Identify which cell holds the provided text, then report its [X, Y] central coordinate. 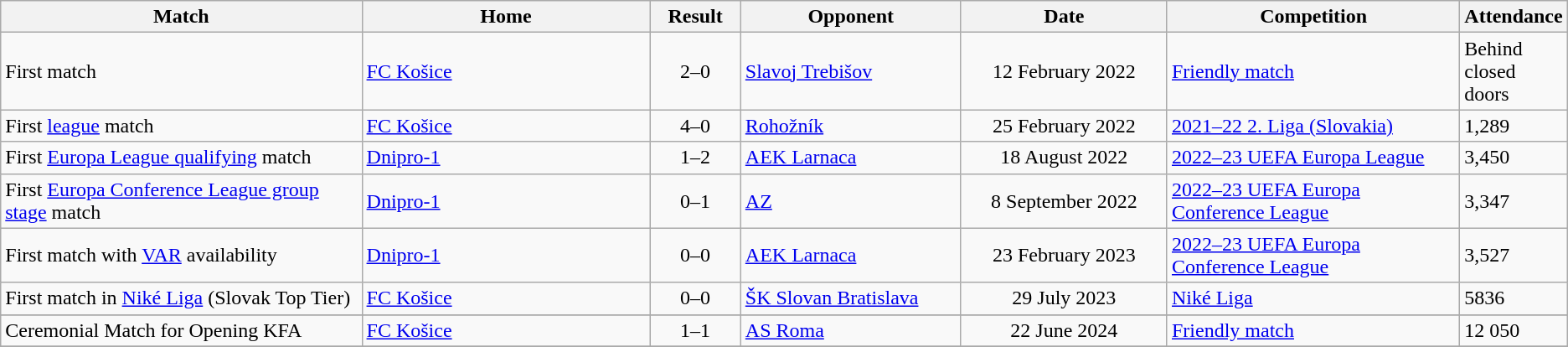
Behind closed doors [1514, 71]
Opponent [851, 17]
29 July 2023 [1064, 298]
AS Roma [851, 330]
First league match [181, 126]
First match with VAR availability [181, 255]
3,527 [1514, 255]
5836 [1514, 298]
First match [181, 71]
First match in Niké Liga (Slovak Top Tier) [181, 298]
1–1 [695, 330]
12 February 2022 [1064, 71]
Home [506, 17]
Date [1064, 17]
Niké Liga [1313, 298]
Rohožník [851, 126]
Result [695, 17]
2021–22 2. Liga (Slovakia) [1313, 126]
Slavoj Trebišov [851, 71]
First Europa Conference League group stage match [181, 201]
2–0 [695, 71]
Attendance [1514, 17]
Ceremonial Match for Opening KFA [181, 330]
2022–23 UEFA Europa League [1313, 158]
22 June 2024 [1064, 330]
25 February 2022 [1064, 126]
3,347 [1514, 201]
ŠK Slovan Bratislava [851, 298]
First Europa League qualifying match [181, 158]
4–0 [695, 126]
AZ [851, 201]
0–1 [695, 201]
8 September 2022 [1064, 201]
3,450 [1514, 158]
23 February 2023 [1064, 255]
1–2 [695, 158]
12 050 [1514, 330]
Match [181, 17]
18 August 2022 [1064, 158]
1,289 [1514, 126]
Competition [1313, 17]
